Locate the cell with the specified text and output its [X, Y] center coordinate. 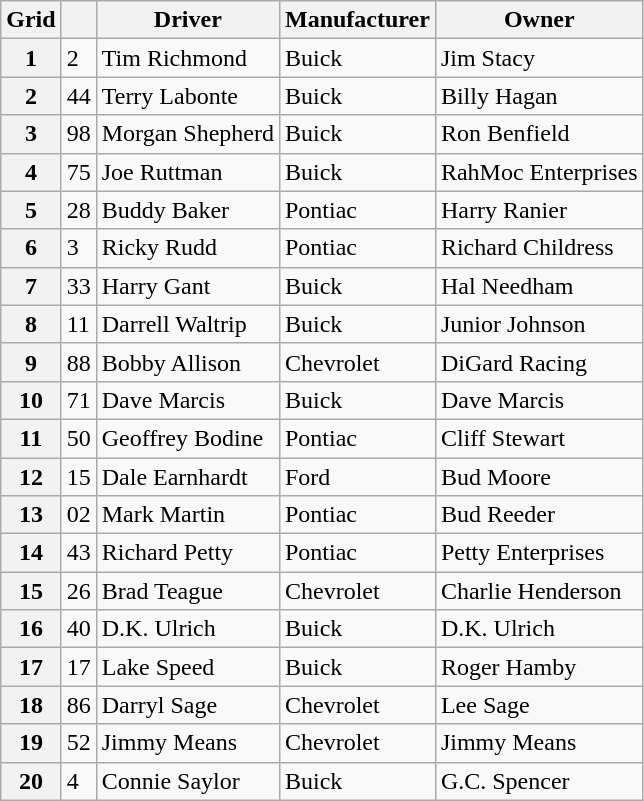
Manufacturer [357, 20]
Ron Benfield [539, 134]
Cliff Stewart [539, 438]
Mark Martin [188, 515]
Morgan Shepherd [188, 134]
44 [78, 96]
Brad Teague [188, 591]
28 [78, 210]
19 [31, 743]
50 [78, 438]
Jim Stacy [539, 58]
12 [31, 477]
26 [78, 591]
88 [78, 362]
10 [31, 400]
Driver [188, 20]
Owner [539, 20]
Lake Speed [188, 667]
75 [78, 172]
Bud Reeder [539, 515]
14 [31, 553]
Grid [31, 20]
Geoffrey Bodine [188, 438]
Connie Saylor [188, 781]
Billy Hagan [539, 96]
Harry Ranier [539, 210]
Hal Needham [539, 286]
98 [78, 134]
Ford [357, 477]
Richard Childress [539, 248]
20 [31, 781]
Lee Sage [539, 705]
DiGard Racing [539, 362]
Buddy Baker [188, 210]
Junior Johnson [539, 324]
Joe Ruttman [188, 172]
RahMoc Enterprises [539, 172]
5 [31, 210]
16 [31, 629]
Darryl Sage [188, 705]
Tim Richmond [188, 58]
8 [31, 324]
43 [78, 553]
Harry Gant [188, 286]
1 [31, 58]
9 [31, 362]
18 [31, 705]
Terry Labonte [188, 96]
Charlie Henderson [539, 591]
Darrell Waltrip [188, 324]
86 [78, 705]
7 [31, 286]
71 [78, 400]
13 [31, 515]
G.C. Spencer [539, 781]
Richard Petty [188, 553]
Roger Hamby [539, 667]
52 [78, 743]
33 [78, 286]
Bobby Allison [188, 362]
Dale Earnhardt [188, 477]
Ricky Rudd [188, 248]
Petty Enterprises [539, 553]
6 [31, 248]
40 [78, 629]
Bud Moore [539, 477]
02 [78, 515]
